Output the [x, y] coordinate of the center of the cell containing the given text.  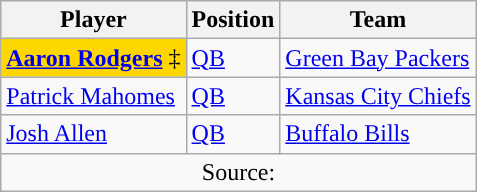
Patrick Mahomes [94, 96]
Buffalo Bills [378, 134]
Green Bay Packers [378, 58]
Player [94, 20]
Team [378, 20]
Josh Allen [94, 134]
Source: [238, 172]
Kansas City Chiefs [378, 96]
Position [233, 20]
Aaron Rodgers ‡ [94, 58]
